Detect which cell encompasses the target text, then output its (x, y) center coordinate. 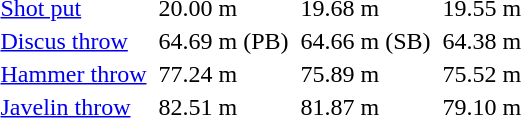
64.69 m (PB) (224, 41)
77.24 m (224, 74)
75.89 m (366, 74)
64.66 m (SB) (366, 41)
